Return [x, y] of the center of cell containing provided text 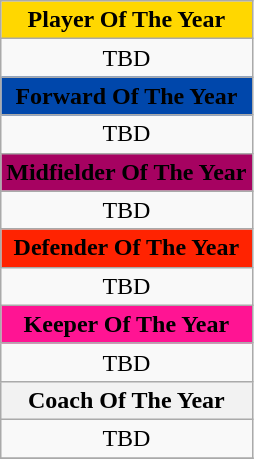
Defender Of The Year [126, 248]
Player Of The Year [126, 20]
Coach Of The Year [126, 400]
Keeper Of The Year [126, 324]
Forward Of The Year [126, 96]
Midfielder Of The Year [126, 172]
